From the cell containing the given text, extract its center point as (x, y) coordinate. 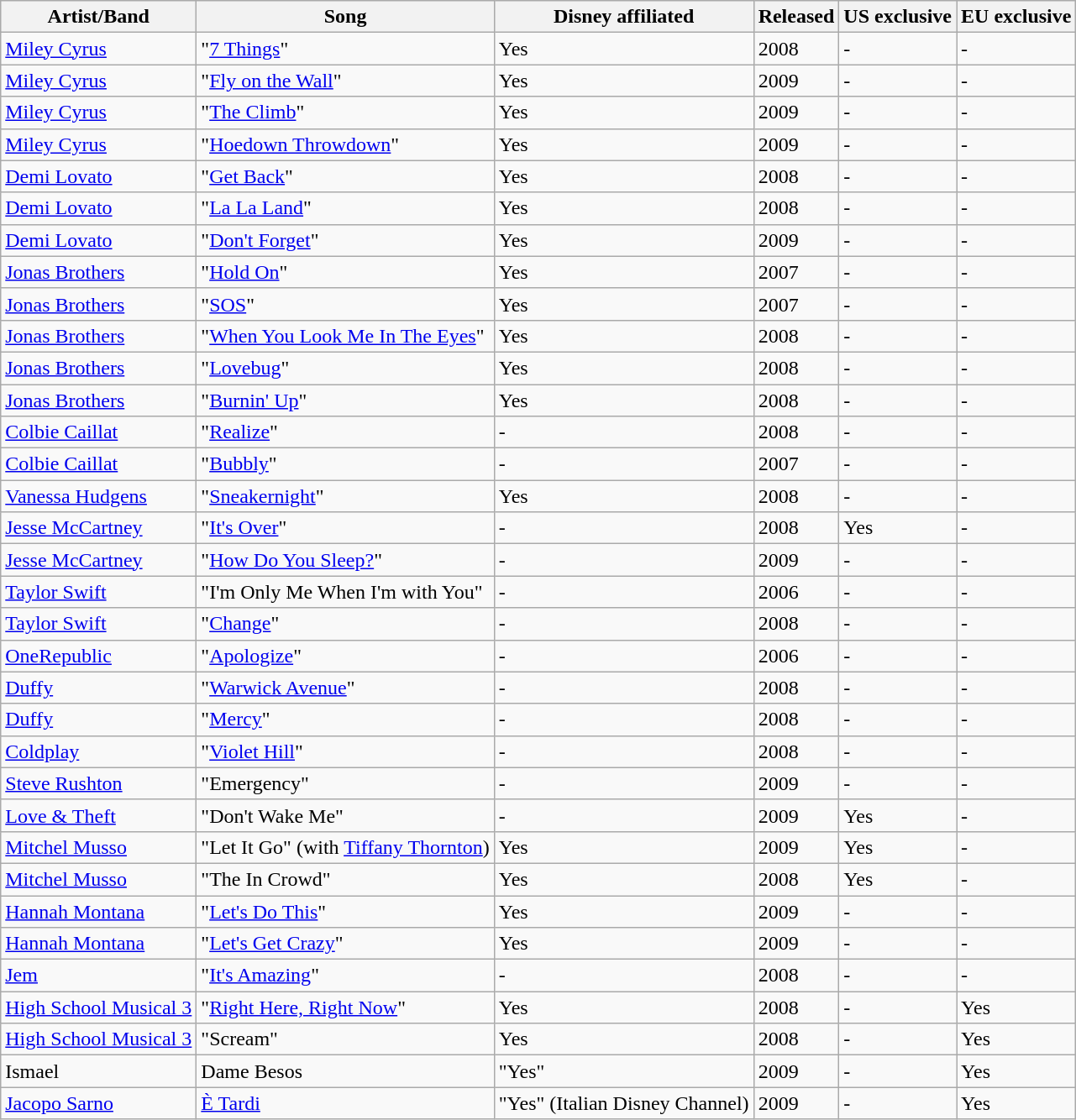
"Hold On" (345, 272)
"Bubbly" (345, 464)
Song (345, 17)
"Apologize" (345, 656)
"7 Things" (345, 49)
Vanessa Hudgens (99, 496)
"Fly on the Wall" (345, 81)
"It's Over" (345, 528)
Steve Rushton (99, 783)
"Burnin' Up" (345, 400)
"The In Crowd" (345, 879)
"Let's Do This" (345, 911)
"Yes" (623, 1071)
"Right Here, Right Now" (345, 1007)
"La La Land" (345, 208)
"Realize" (345, 432)
"Get Back" (345, 176)
"SOS" (345, 304)
"When You Look Me In The Eyes" (345, 336)
È Tardi (345, 1103)
"The Climb" (345, 113)
"Mercy" (345, 720)
"Violet Hill" (345, 751)
OneRepublic (99, 656)
Jacopo Sarno (99, 1103)
"Don't Wake Me" (345, 815)
"Hoedown Throwdown" (345, 144)
"Change" (345, 624)
Jem (99, 976)
"How Do You Sleep?" (345, 560)
Dame Besos (345, 1071)
"Yes" (Italian Disney Channel) (623, 1103)
"Let's Get Crazy" (345, 944)
"It's Amazing" (345, 976)
Released (796, 17)
EU exclusive (1016, 17)
Coldplay (99, 751)
US exclusive (898, 17)
"Sneakernight" (345, 496)
Artist/Band (99, 17)
"I'm Only Me When I'm with You" (345, 592)
"Don't Forget" (345, 240)
"Warwick Avenue" (345, 688)
Love & Theft (99, 815)
"Let It Go" (with Tiffany Thornton) (345, 847)
Ismael (99, 1071)
Disney affiliated (623, 17)
"Lovebug" (345, 368)
"Emergency" (345, 783)
"Scream" (345, 1039)
